Pinpoint the cell where the given text exists, returning its [X, Y] midpoint coordinate. 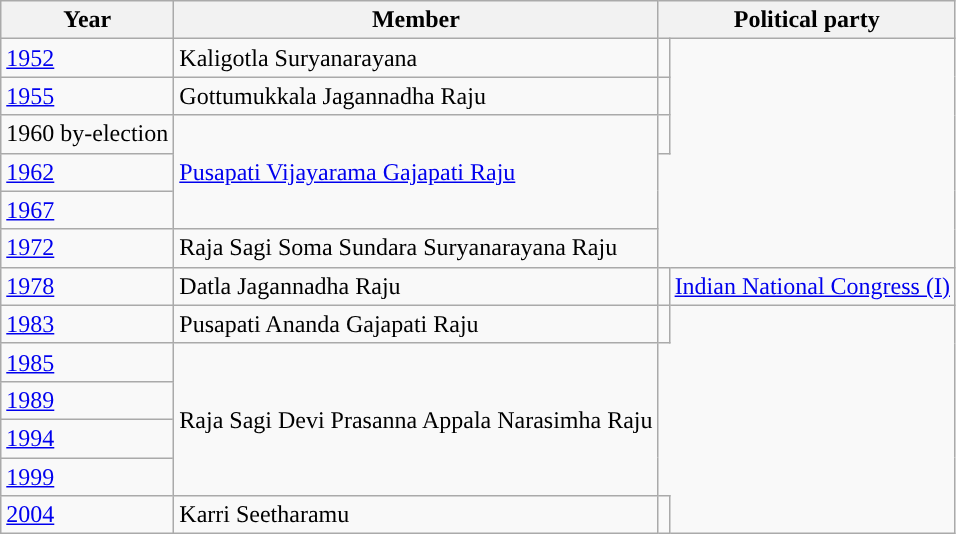
1960 by-election [88, 134]
Member [416, 20]
Political party [806, 20]
1967 [88, 210]
1972 [88, 248]
Datla Jagannadha Raju [416, 286]
Pusapati Ananda Gajapati Raju [416, 324]
Kaligotla Suryanarayana [416, 58]
1955 [88, 96]
Indian National Congress (I) [812, 286]
1962 [88, 172]
Raja Sagi Devi Prasanna Appala Narasimha Raju [416, 419]
Raja Sagi Soma Sundara Suryanarayana Raju [416, 248]
Pusapati Vijayarama Gajapati Raju [416, 172]
1952 [88, 58]
2004 [88, 515]
1983 [88, 324]
1989 [88, 400]
Karri Seetharamu [416, 515]
Gottumukkala Jagannadha Raju [416, 96]
1994 [88, 438]
Year [88, 20]
1985 [88, 362]
1978 [88, 286]
1999 [88, 477]
